Provide the (X, Y) coordinate of the cell's center where the given text is located.  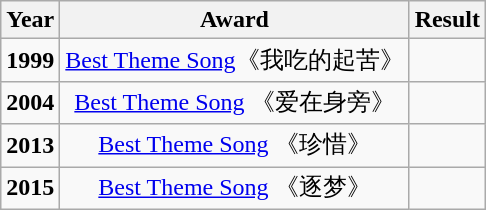
2004 (30, 102)
Award (234, 20)
1999 (30, 60)
2013 (30, 146)
Best Theme Song 《珍惜》 (234, 146)
Year (30, 20)
Best Theme Song《我吃的起苦》 (234, 60)
Best Theme Song 《爱在身旁》 (234, 102)
Result (447, 20)
Best Theme Song 《逐梦》 (234, 188)
2015 (30, 188)
